Extract the [X, Y] coordinate from the center of the cell holding the provided text.  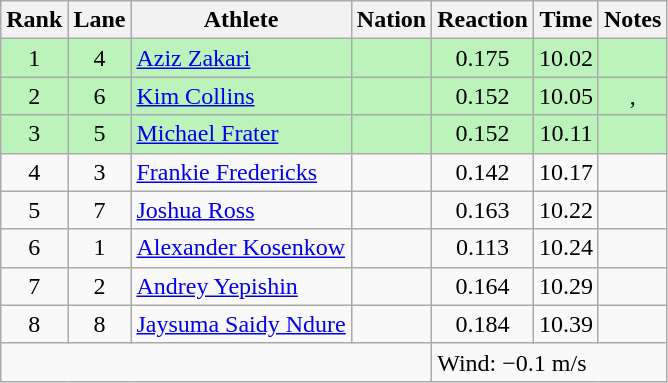
0.175 [483, 58]
10.39 [566, 324]
10.05 [566, 96]
Michael Frater [241, 134]
0.184 [483, 324]
Joshua Ross [241, 210]
10.29 [566, 286]
10.24 [566, 248]
Kim Collins [241, 96]
Rank [34, 20]
Frankie Fredericks [241, 172]
0.142 [483, 172]
Lane [100, 20]
0.164 [483, 286]
Wind: −0.1 m/s [550, 362]
Jaysuma Saidy Ndure [241, 324]
Notes [632, 20]
10.11 [566, 134]
Time [566, 20]
Andrey Yepishin [241, 286]
10.17 [566, 172]
10.02 [566, 58]
Reaction [483, 20]
Aziz Zakari [241, 58]
, [632, 96]
0.113 [483, 248]
0.163 [483, 210]
Alexander Kosenkow [241, 248]
10.22 [566, 210]
Nation [391, 20]
Athlete [241, 20]
